For the text-containing cell, return its midpoint in (X, Y) coordinate format. 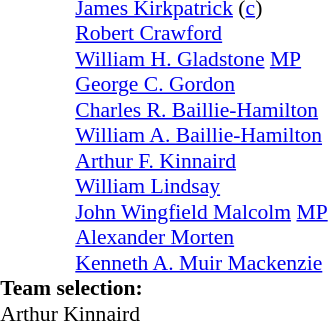
William A. Baillie-Hamilton (201, 135)
Charles R. Baillie-Hamilton (201, 110)
John Wingfield Malcolm MP (201, 212)
Kenneth A. Muir Mackenzie (201, 263)
Alexander Morten (201, 237)
William Lindsay (201, 187)
George C. Gordon (201, 85)
Robert Crawford (201, 33)
Team selection: (164, 289)
William H. Gladstone MP (201, 59)
Arthur F. Kinnaird (201, 161)
